Detect which cell encompasses the target text, then output its (X, Y) center coordinate. 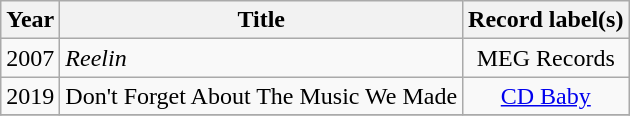
Don't Forget About The Music We Made (262, 96)
MEG Records (546, 58)
Reelin (262, 58)
Record label(s) (546, 20)
Title (262, 20)
Year (30, 20)
CD Baby (546, 96)
2007 (30, 58)
2019 (30, 96)
